Locate the cell with the specified text and output its (x, y) center coordinate. 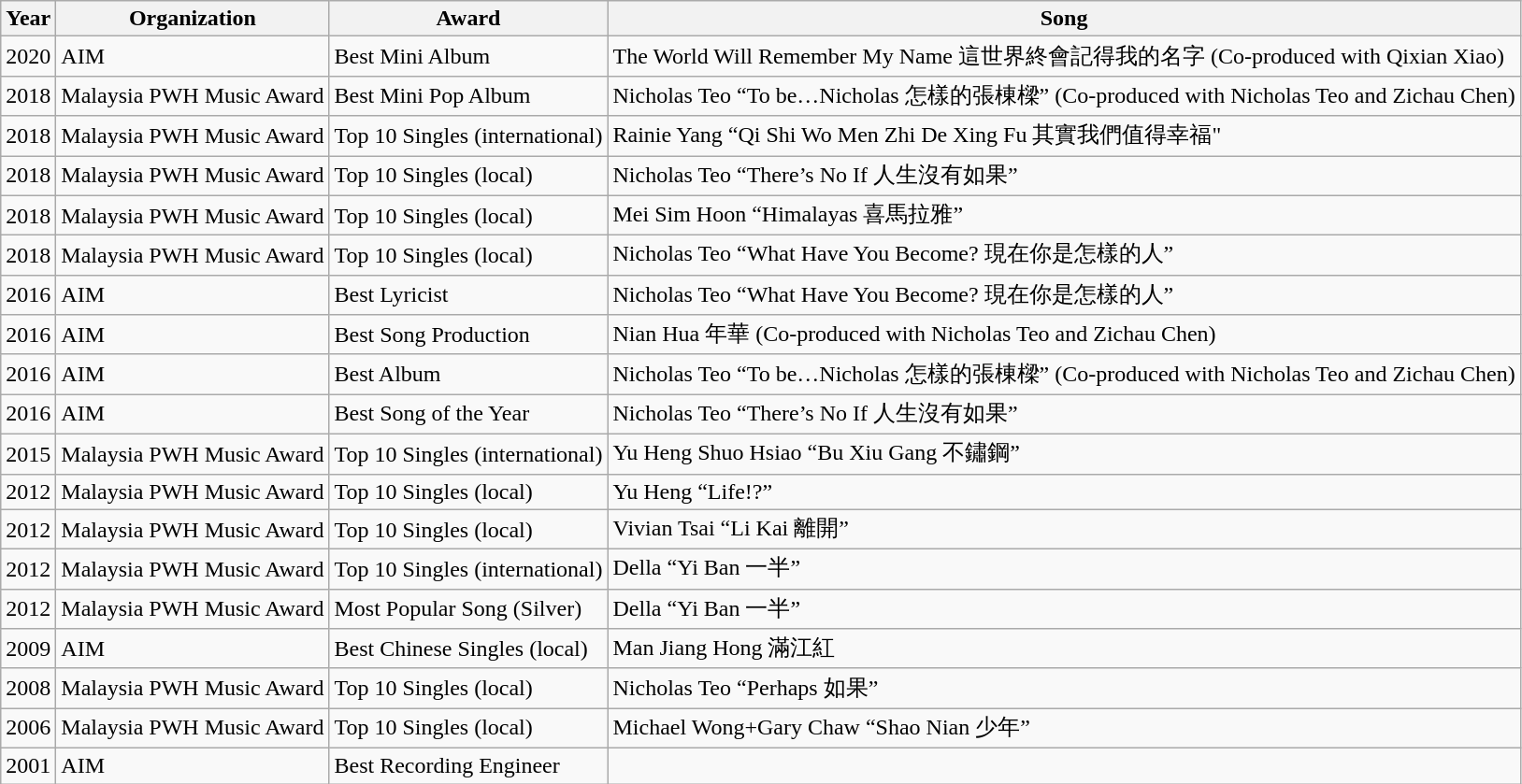
Nicholas Teo “Perhaps 如果” (1064, 688)
Best Chinese Singles (local) (468, 649)
Organization (193, 19)
2015 (28, 454)
Nian Hua 年華 (Co-produced with Nicholas Teo and Zichau Chen) (1064, 335)
Best Mini Pop Album (468, 95)
Song (1064, 19)
Best Song of the Year (468, 415)
Best Recording Engineer (468, 765)
2006 (28, 729)
Michael Wong+Gary Chaw “Shao Nian 少年” (1064, 729)
Year (28, 19)
The World Will Remember My Name 這世界終會記得我的名字 (Co-produced with Qixian Xiao) (1064, 56)
Yu Heng “Life!?” (1064, 492)
Vivian Tsai “Li Kai 離開” (1064, 529)
Man Jiang Hong 滿江紅 (1064, 649)
2008 (28, 688)
Best Lyricist (468, 295)
Award (468, 19)
Best Album (468, 374)
Mei Sim Hoon “Himalayas 喜馬拉雅” (1064, 215)
Most Popular Song (Silver) (468, 609)
2020 (28, 56)
Yu Heng Shuo Hsiao “Bu Xiu Gang 不鏽鋼” (1064, 454)
Best Mini Album (468, 56)
Best Song Production (468, 335)
2009 (28, 649)
Rainie Yang “Qi Shi Wo Men Zhi De Xing Fu 其實我們值得幸福" (1064, 136)
2001 (28, 765)
